Determine the [X, Y] coordinate at the center of the cell enclosing the given text.  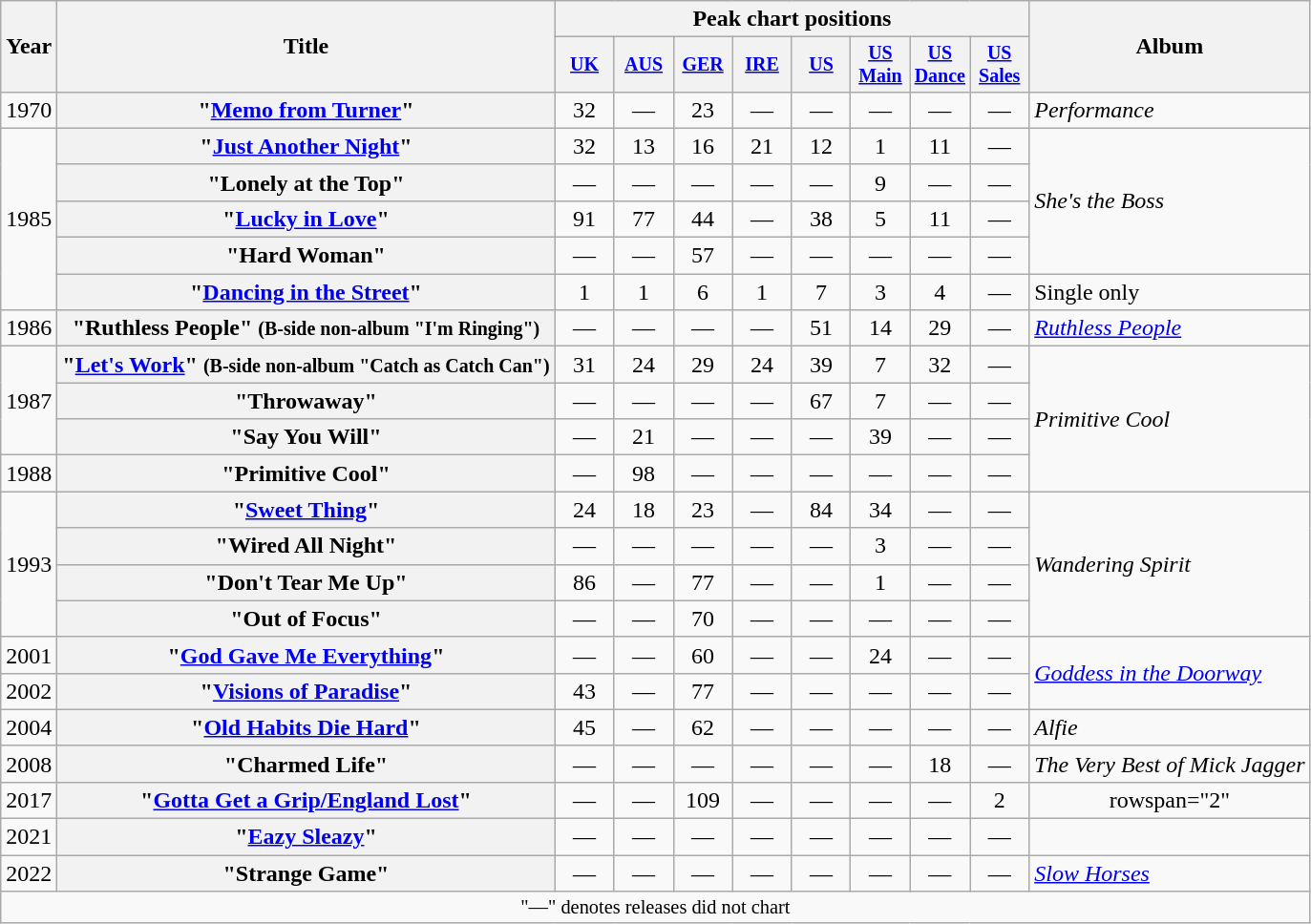
AUS [644, 65]
43 [584, 691]
2 [1000, 800]
2004 [29, 727]
"Say You Will" [306, 437]
USDance [940, 65]
70 [703, 619]
USSales [1000, 65]
38 [821, 219]
1987 [29, 401]
14 [880, 328]
2008 [29, 764]
Goddess in the Doorway [1170, 673]
57 [703, 256]
Album [1170, 47]
2001 [29, 655]
The Very Best of Mick Jagger [1170, 764]
4 [940, 292]
"Just Another Night" [306, 146]
13 [644, 146]
Performance [1170, 110]
9 [880, 182]
2017 [29, 800]
"Don't Tear Me Up" [306, 582]
"Wired All Night" [306, 546]
rowspan="2" [1170, 800]
86 [584, 582]
"Primitive Cool" [306, 473]
Primitive Cool [1170, 419]
44 [703, 219]
"God Gave Me Everything" [306, 655]
1970 [29, 110]
"Dancing in the Street" [306, 292]
"Let's Work" (B-side non-album "Catch as Catch Can") [306, 365]
1988 [29, 473]
Slow Horses [1170, 873]
12 [821, 146]
Single only [1170, 292]
"Visions of Paradise" [306, 691]
2021 [29, 837]
"Throwaway" [306, 401]
UK [584, 65]
6 [703, 292]
16 [703, 146]
Alfie [1170, 727]
Peak chart positions [793, 19]
"Lucky in Love" [306, 219]
"Eazy Sleazy" [306, 837]
45 [584, 727]
98 [644, 473]
IRE [762, 65]
US [821, 65]
"Ruthless People" (B-side non-album "I'm Ringing") [306, 328]
5 [880, 219]
"Charmed Life" [306, 764]
34 [880, 510]
"—" denotes releases did not chart [655, 908]
84 [821, 510]
1993 [29, 564]
USMain [880, 65]
1985 [29, 219]
60 [703, 655]
Ruthless People [1170, 328]
"Gotta Get a Grip/England Lost" [306, 800]
67 [821, 401]
51 [821, 328]
Year [29, 47]
Wandering Spirit [1170, 564]
62 [703, 727]
"Old Habits Die Hard" [306, 727]
Title [306, 47]
109 [703, 800]
She's the Boss [1170, 200]
2022 [29, 873]
"Memo from Turner" [306, 110]
2002 [29, 691]
"Lonely at the Top" [306, 182]
GER [703, 65]
"Sweet Thing" [306, 510]
"Out of Focus" [306, 619]
"Strange Game" [306, 873]
1986 [29, 328]
91 [584, 219]
"Hard Woman" [306, 256]
31 [584, 365]
